Pinpoint the cell where the given text exists, returning its [X, Y] midpoint coordinate. 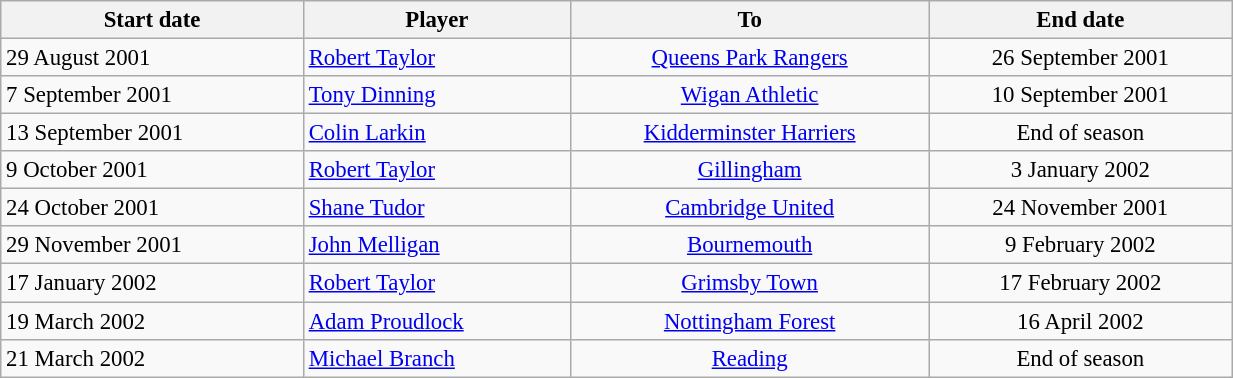
9 February 2002 [1080, 245]
Queens Park Rangers [750, 58]
Player [436, 20]
Grimsby Town [750, 283]
21 March 2002 [152, 358]
Kidderminster Harriers [750, 133]
Adam Proudlock [436, 321]
Tony Dinning [436, 95]
16 April 2002 [1080, 321]
Colin Larkin [436, 133]
24 October 2001 [152, 208]
Bournemouth [750, 245]
9 October 2001 [152, 170]
To [750, 20]
29 November 2001 [152, 245]
17 January 2002 [152, 283]
Wigan Athletic [750, 95]
Michael Branch [436, 358]
Reading [750, 358]
Gillingham [750, 170]
Start date [152, 20]
Shane Tudor [436, 208]
End date [1080, 20]
Nottingham Forest [750, 321]
John Melligan [436, 245]
10 September 2001 [1080, 95]
Cambridge United [750, 208]
19 March 2002 [152, 321]
29 August 2001 [152, 58]
13 September 2001 [152, 133]
17 February 2002 [1080, 283]
3 January 2002 [1080, 170]
24 November 2001 [1080, 208]
7 September 2001 [152, 95]
26 September 2001 [1080, 58]
